Capture the cell that displays the provided text and extract its [X, Y] central coordinate. 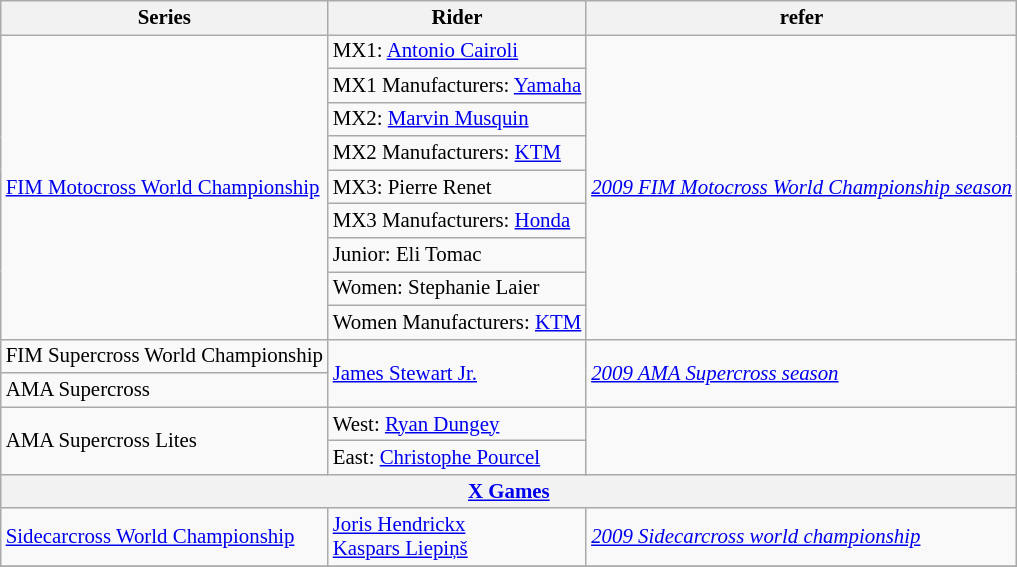
Series [164, 18]
refer [802, 18]
FIM Supercross World Championship [164, 356]
Sidecarcross World Championship [164, 537]
AMA Supercross Lites [164, 441]
James Stewart Jr. [457, 373]
2009 Sidecarcross world championship [802, 537]
X Games [509, 491]
2009 FIM Motocross World Championship season [802, 186]
MX2: Marvin Musquin [457, 119]
MX1 Manufacturers: Yamaha [457, 85]
AMA Supercross [164, 390]
MX3 Manufacturers: Honda [457, 221]
West: Ryan Dungey [457, 424]
Junior: Eli Tomac [457, 255]
East: Christophe Pourcel [457, 458]
Women: Stephanie Laier [457, 288]
2009 AMA Supercross season [802, 373]
MX1: Antonio Cairoli [457, 51]
Joris Hendrickx Kaspars Liepiņš [457, 537]
MX3: Pierre Renet [457, 187]
MX2 Manufacturers: KTM [457, 153]
FIM Motocross World Championship [164, 186]
Women Manufacturers: KTM [457, 322]
Rider [457, 18]
